Extract the [X, Y] coordinate from the center of the cell holding the provided text.  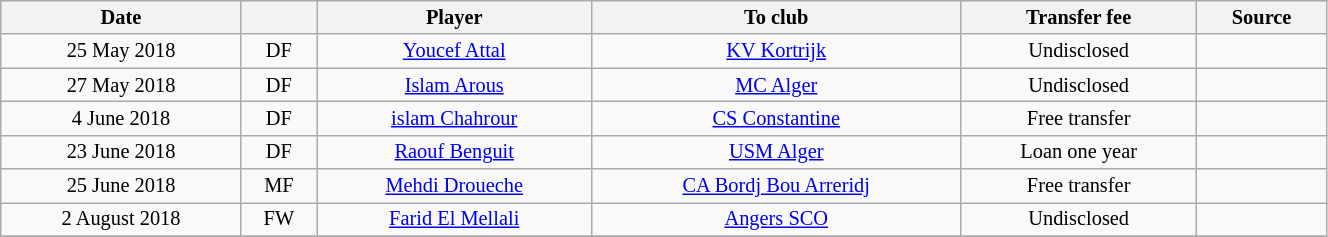
Islam Arous [454, 85]
Transfer fee [1079, 17]
FW [278, 219]
4 June 2018 [122, 118]
CS Constantine [776, 118]
CA Bordj Bou Arreridj [776, 186]
islam Chahrour [454, 118]
Date [122, 17]
MF [278, 186]
2 August 2018 [122, 219]
MC Alger [776, 85]
Mehdi Droueche [454, 186]
Player [454, 17]
25 May 2018 [122, 51]
25 June 2018 [122, 186]
Source [1262, 17]
23 June 2018 [122, 152]
To club [776, 17]
KV Kortrijk [776, 51]
Raouf Benguit [454, 152]
Angers SCO [776, 219]
Youcef Attal [454, 51]
27 May 2018 [122, 85]
Farid El Mellali [454, 219]
USM Alger [776, 152]
Loan one year [1079, 152]
